Identify which cell holds the provided text, then report its (x, y) central coordinate. 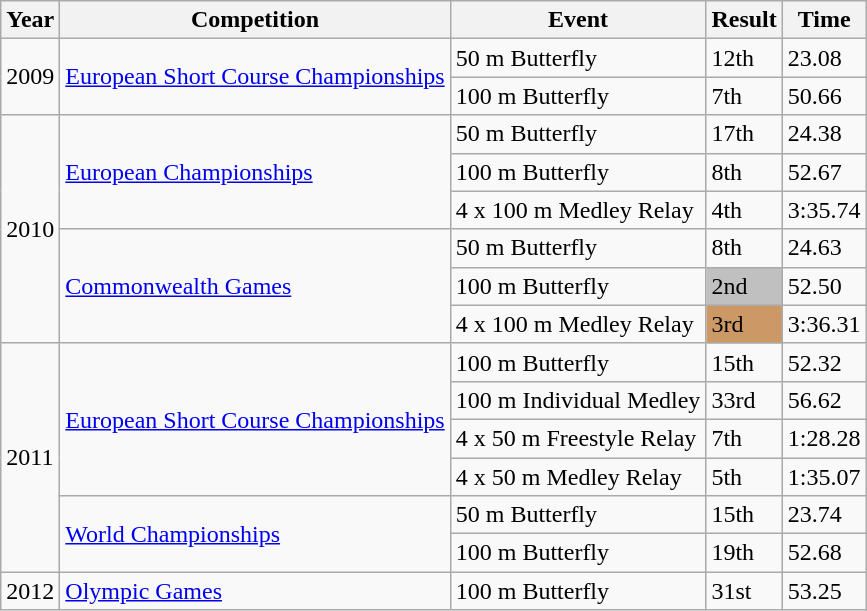
Commonwealth Games (255, 286)
31st (744, 591)
53.25 (824, 591)
2009 (30, 77)
100 m Individual Medley (578, 400)
17th (744, 134)
4th (744, 210)
33rd (744, 400)
12th (744, 58)
Event (578, 20)
56.62 (824, 400)
European Championships (255, 172)
1:28.28 (824, 438)
Competition (255, 20)
World Championships (255, 534)
1:35.07 (824, 477)
4 x 50 m Freestyle Relay (578, 438)
2011 (30, 457)
52.67 (824, 172)
3:36.31 (824, 324)
Year (30, 20)
50.66 (824, 96)
3:35.74 (824, 210)
4 x 50 m Medley Relay (578, 477)
52.68 (824, 553)
Time (824, 20)
2nd (744, 286)
52.32 (824, 362)
19th (744, 553)
52.50 (824, 286)
Olympic Games (255, 591)
2012 (30, 591)
23.08 (824, 58)
5th (744, 477)
3rd (744, 324)
24.38 (824, 134)
23.74 (824, 515)
2010 (30, 229)
24.63 (824, 248)
Result (744, 20)
